Return the [X, Y] coordinate for the center point of the cell that contains the specified text.  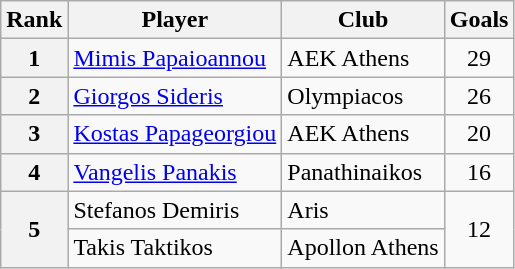
26 [479, 96]
29 [479, 58]
5 [34, 229]
Aris [363, 210]
Olympiacos [363, 96]
Mimis Papaioannou [175, 58]
16 [479, 172]
Stefanos Demiris [175, 210]
Vangelis Panakis [175, 172]
3 [34, 134]
Goals [479, 20]
Player [175, 20]
Rank [34, 20]
4 [34, 172]
12 [479, 229]
Club [363, 20]
Panathinaikos [363, 172]
1 [34, 58]
Apollon Athens [363, 248]
Kostas Papageorgiou [175, 134]
Takis Taktikos [175, 248]
Giorgos Sideris [175, 96]
20 [479, 134]
2 [34, 96]
